Identify which cell holds the provided text, then report its (x, y) central coordinate. 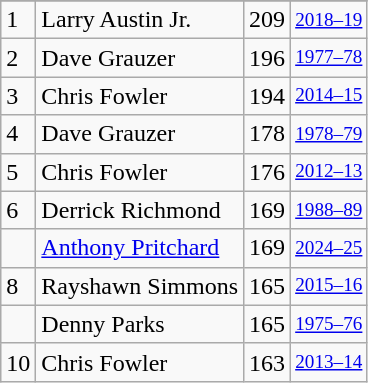
178 (268, 134)
2 (18, 58)
2024–25 (329, 248)
Anthony Pritchard (140, 248)
2012–13 (329, 172)
1977–78 (329, 58)
1978–79 (329, 134)
1 (18, 20)
2015–16 (329, 286)
Larry Austin Jr. (140, 20)
10 (18, 362)
209 (268, 20)
2013–14 (329, 362)
1988–89 (329, 210)
163 (268, 362)
194 (268, 96)
2018–19 (329, 20)
1975–76 (329, 324)
196 (268, 58)
6 (18, 210)
Denny Parks (140, 324)
Derrick Richmond (140, 210)
4 (18, 134)
2014–15 (329, 96)
8 (18, 286)
3 (18, 96)
176 (268, 172)
Rayshawn Simmons (140, 286)
5 (18, 172)
